From the cell containing the given text, extract its center point as [x, y] coordinate. 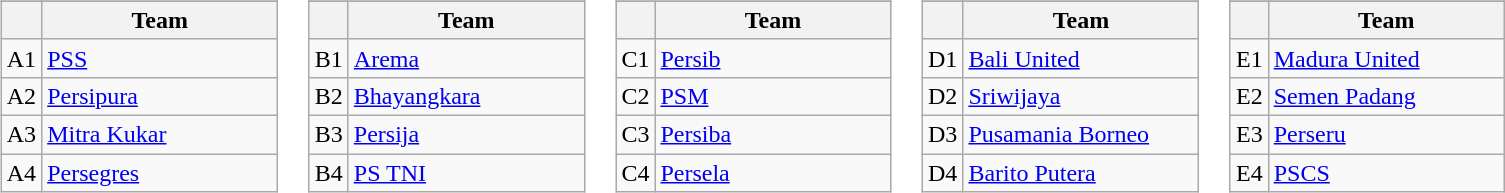
B1 [328, 58]
PSS [160, 58]
Mitra Kukar [160, 134]
B3 [328, 134]
Madura United [1386, 58]
Persegres [160, 173]
E3 [1249, 134]
Barito Putera [1081, 173]
B2 [328, 96]
E2 [1249, 96]
Pusamania Borneo [1081, 134]
A1 [21, 58]
Persiba [773, 134]
Perseru [1386, 134]
C3 [636, 134]
C1 [636, 58]
B4 [328, 173]
Persela [773, 173]
D3 [942, 134]
Semen Padang [1386, 96]
C4 [636, 173]
Arema [466, 58]
PSCS [1386, 173]
D4 [942, 173]
PSM [773, 96]
Bali United [1081, 58]
Bhayangkara [466, 96]
Persipura [160, 96]
D1 [942, 58]
Sriwijaya [1081, 96]
A2 [21, 96]
C2 [636, 96]
A3 [21, 134]
E1 [1249, 58]
Persib [773, 58]
A4 [21, 173]
PS TNI [466, 173]
E4 [1249, 173]
Persija [466, 134]
D2 [942, 96]
